Find where the given text appears and provide that cell's center as (x, y) coordinate. 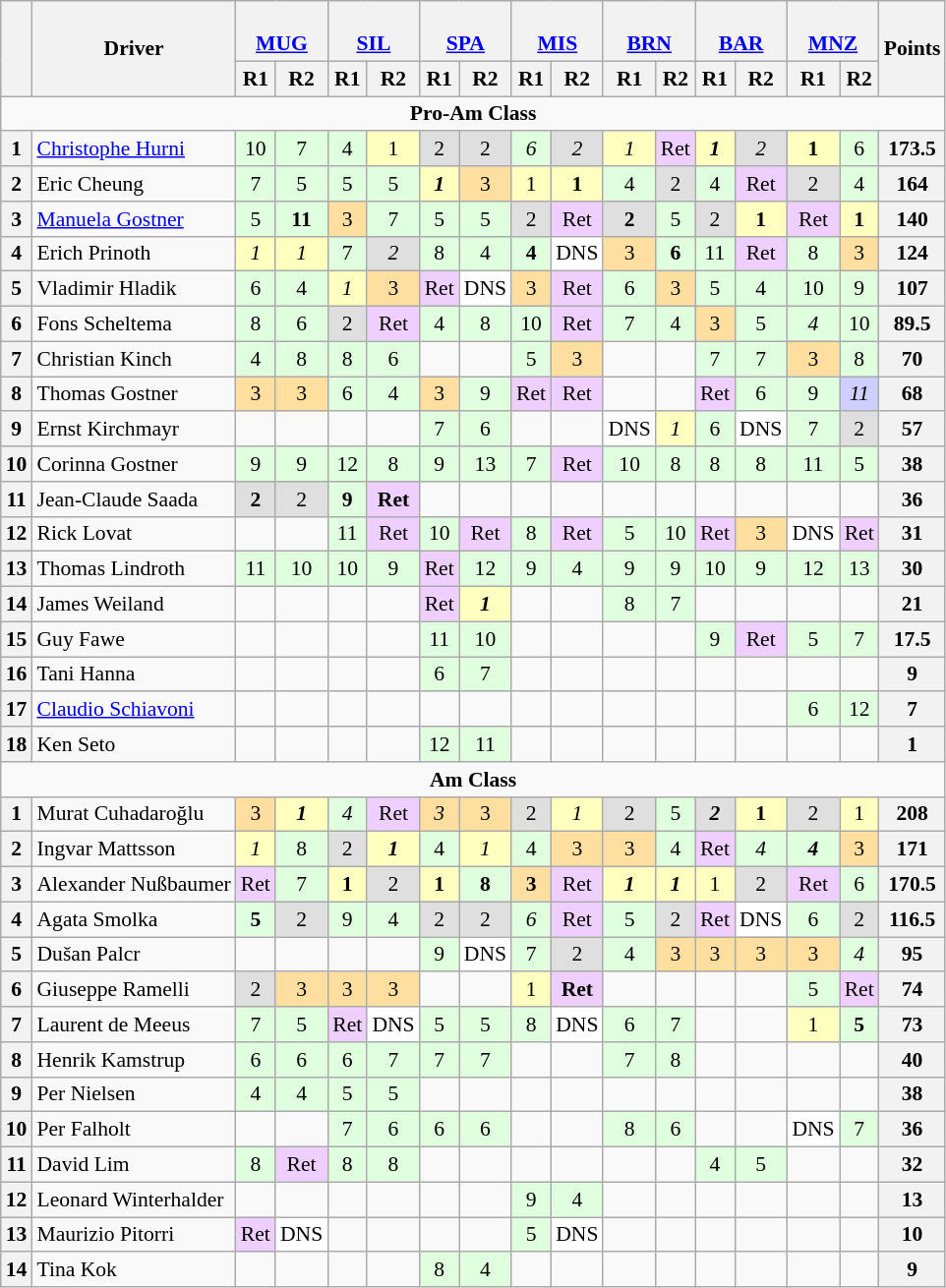
Leonard Winterhalder (134, 1200)
Jean-Claude Saada (134, 499)
15 (17, 639)
Vladimir Hladik (134, 289)
Giuseppe Ramelli (134, 990)
Fons Scheltema (134, 324)
16 (17, 674)
Claudio Schiavoni (134, 710)
SIL (374, 31)
Manuela Gostner (134, 219)
Guy Fawe (134, 639)
Erich Prinoth (134, 254)
Am Class (474, 780)
MUG (281, 31)
140 (913, 219)
171 (913, 849)
57 (913, 430)
170.5 (913, 885)
124 (913, 254)
208 (913, 814)
Eric Cheung (134, 184)
30 (913, 569)
164 (913, 184)
MNZ (832, 31)
Per Falholt (134, 1130)
17 (17, 710)
MIS (557, 31)
116.5 (913, 919)
Laurent de Meeus (134, 1025)
Ernst Kirchmayr (134, 430)
Rick Lovat (134, 534)
BRN (649, 31)
Murat Cuhadaroğlu (134, 814)
BAR (741, 31)
32 (913, 1165)
Christian Kinch (134, 359)
21 (913, 605)
17.5 (913, 639)
David Lim (134, 1165)
Thomas Gostner (134, 394)
Tani Hanna (134, 674)
Ken Seto (134, 744)
Dušan Palcr (134, 955)
95 (913, 955)
173.5 (913, 149)
Agata Smolka (134, 919)
James Weiland (134, 605)
Ingvar Mattsson (134, 849)
Henrik Kamstrup (134, 1060)
Tina Kok (134, 1270)
Thomas Lindroth (134, 569)
31 (913, 534)
Per Nielsen (134, 1094)
Pro-Am Class (474, 114)
70 (913, 359)
Maurizio Pitorri (134, 1235)
Driver (134, 49)
68 (913, 394)
74 (913, 990)
107 (913, 289)
40 (913, 1060)
73 (913, 1025)
SPA (466, 31)
Corinna Gostner (134, 464)
Alexander Nußbaumer (134, 885)
Christophe Hurni (134, 149)
Points (913, 49)
18 (17, 744)
89.5 (913, 324)
